Locate the cell with the specified text and output its (X, Y) center coordinate. 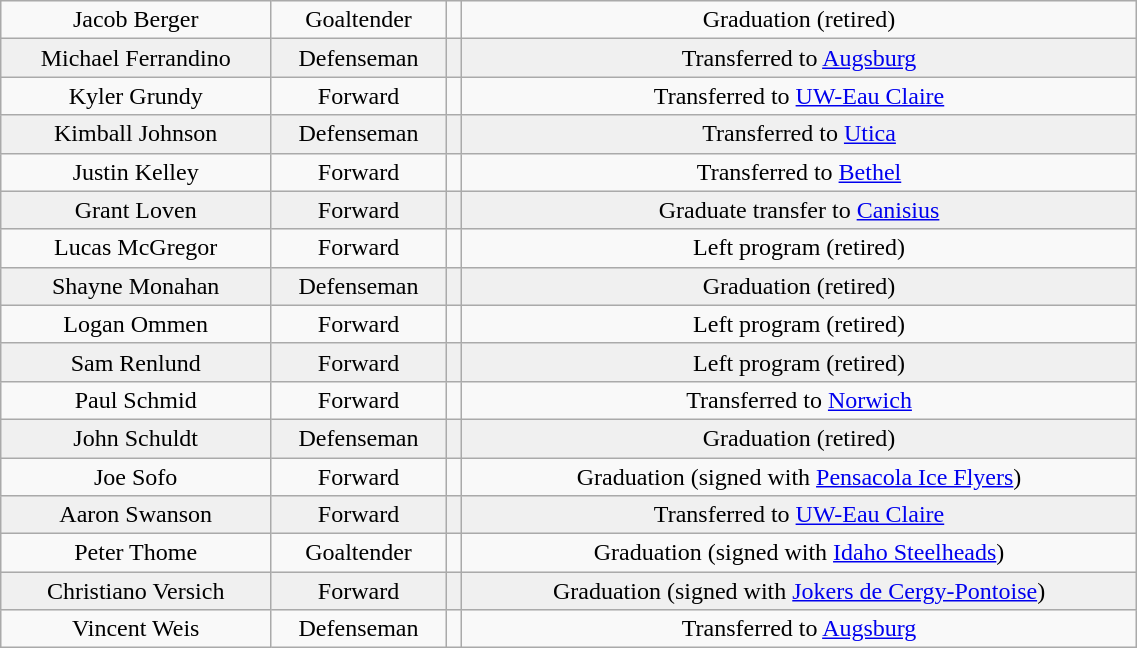
Peter Thome (136, 553)
Logan Ommen (136, 324)
Graduation (signed with Idaho Steelheads) (799, 553)
Kyler Grundy (136, 96)
Transferred to Norwich (799, 400)
Justin Kelley (136, 172)
Grant Loven (136, 210)
John Schuldt (136, 438)
Graduate transfer to Canisius (799, 210)
Graduation (signed with Pensacola Ice Flyers) (799, 477)
Joe Sofo (136, 477)
Shayne Monahan (136, 286)
Lucas McGregor (136, 248)
Paul Schmid (136, 400)
Jacob Berger (136, 20)
Transferred to Utica (799, 134)
Sam Renlund (136, 362)
Aaron Swanson (136, 515)
Transferred to Bethel (799, 172)
Vincent Weis (136, 629)
Christiano Versich (136, 591)
Graduation (signed with Jokers de Cergy-Pontoise) (799, 591)
Michael Ferrandino (136, 58)
Kimball Johnson (136, 134)
